Pinpoint the cell where the given text exists, returning its (X, Y) midpoint coordinate. 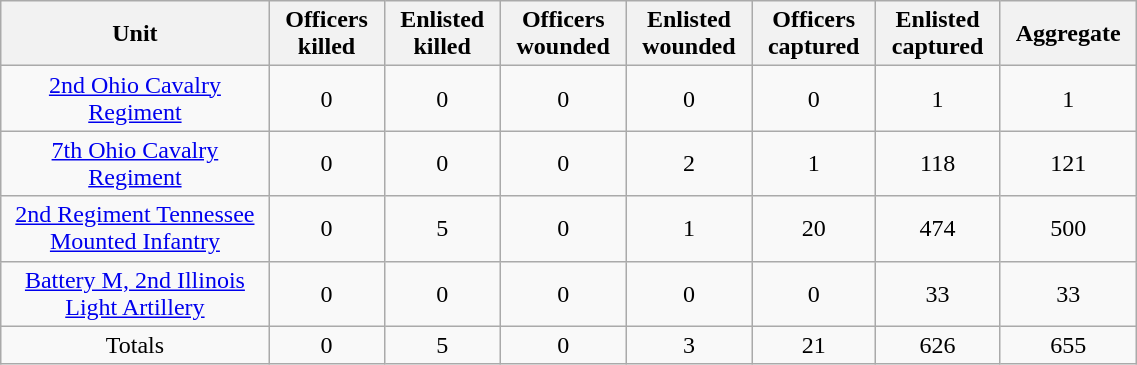
Enlisted wounded (689, 34)
2 (689, 164)
20 (814, 228)
7th Ohio Cavalry Regiment (135, 164)
655 (1068, 345)
Officers captured (814, 34)
Aggregate (1068, 34)
3 (689, 345)
Totals (135, 345)
Officers killed (326, 34)
Enlisted captured (938, 34)
626 (938, 345)
474 (938, 228)
500 (1068, 228)
2nd Regiment Tennessee Mounted Infantry (135, 228)
Battery M, 2nd Illinois Light Artillery (135, 294)
Unit (135, 34)
2nd Ohio Cavalry Regiment (135, 98)
118 (938, 164)
21 (814, 345)
Enlisted killed (442, 34)
Officers wounded (563, 34)
121 (1068, 164)
